Extract the (x, y) coordinate from the center of the cell holding the provided text.  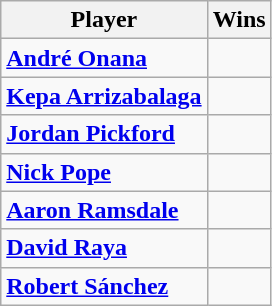
André Onana (104, 58)
Nick Pope (104, 172)
Robert Sánchez (104, 286)
Jordan Pickford (104, 134)
Kepa Arrizabalaga (104, 96)
Aaron Ramsdale (104, 210)
Player (104, 20)
David Raya (104, 248)
Wins (239, 20)
